Capture the cell that displays the provided text and extract its (x, y) central coordinate. 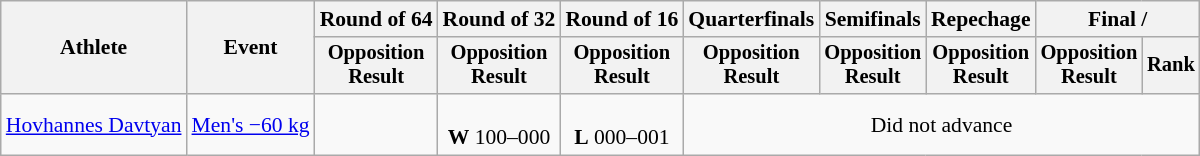
Did not advance (941, 124)
Hovhannes Davtyan (94, 124)
L 000–001 (622, 124)
Repechage (981, 19)
Rank (1171, 66)
Round of 32 (500, 19)
Round of 64 (376, 19)
Final / (1118, 19)
Round of 16 (622, 19)
Event (251, 48)
Quarterfinals (751, 19)
Athlete (94, 48)
W 100–000 (500, 124)
Men's −60 kg (251, 124)
Semifinals (872, 19)
